Detect which cell encompasses the target text, then output its [x, y] center coordinate. 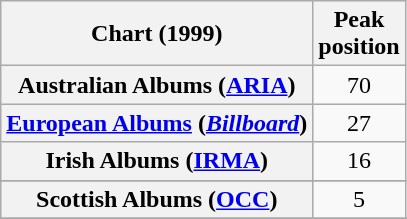
Peakposition [359, 34]
5 [359, 199]
Irish Albums (IRMA) [157, 161]
70 [359, 85]
16 [359, 161]
Scottish Albums (OCC) [157, 199]
27 [359, 123]
Australian Albums (ARIA) [157, 85]
Chart (1999) [157, 34]
European Albums (Billboard) [157, 123]
